Identify which cell holds the provided text, then report its [x, y] central coordinate. 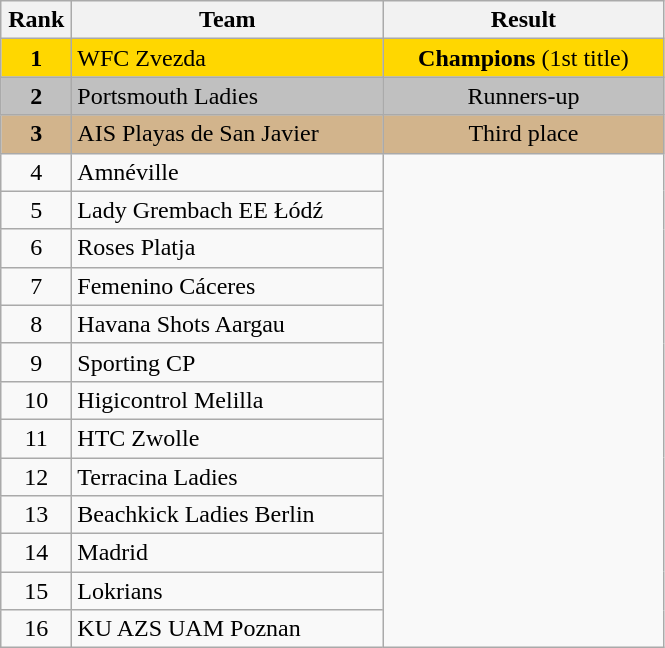
Runners-up [524, 96]
14 [36, 553]
Result [524, 20]
Sporting CP [228, 362]
13 [36, 515]
Portsmouth Ladies [228, 96]
12 [36, 477]
Lady Grembach EE Łódź [228, 210]
16 [36, 629]
Beachkick Ladies Berlin [228, 515]
15 [36, 591]
6 [36, 248]
Team [228, 20]
Havana Shots Aargau [228, 324]
7 [36, 286]
Madrid [228, 553]
Amnéville [228, 172]
Rank [36, 20]
Femenino Cáceres [228, 286]
1 [36, 58]
11 [36, 438]
Terracina Ladies [228, 477]
4 [36, 172]
Roses Platja [228, 248]
WFC Zvezda [228, 58]
HTC Zwolle [228, 438]
9 [36, 362]
2 [36, 96]
KU AZS UAM Poznan [228, 629]
Higicontrol Melilla [228, 400]
10 [36, 400]
5 [36, 210]
8 [36, 324]
Third place [524, 134]
Lokrians [228, 591]
3 [36, 134]
Champions (1st title) [524, 58]
AIS Playas de San Javier [228, 134]
